Return the (X, Y) coordinate for the center point of the cell that contains the specified text.  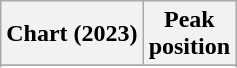
Chart (2023) (72, 34)
Peakposition (189, 34)
